Locate the cell with the specified text and output its [X, Y] center coordinate. 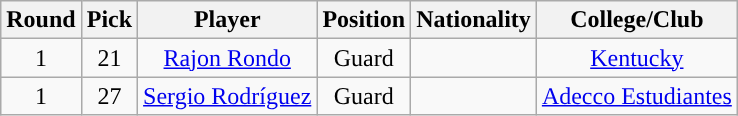
Adecco Estudiantes [636, 96]
College/Club [636, 20]
Position [364, 20]
Round [41, 20]
27 [109, 96]
Player [228, 20]
21 [109, 58]
Sergio Rodríguez [228, 96]
Rajon Rondo [228, 58]
Nationality [474, 20]
Kentucky [636, 58]
Pick [109, 20]
